Provide the [x, y] coordinate of the cell's center where the given text is located.  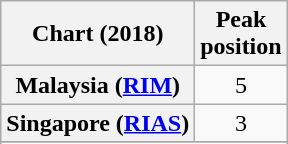
3 [241, 123]
Chart (2018) [98, 34]
5 [241, 85]
Malaysia (RIM) [98, 85]
Singapore (RIAS) [98, 123]
Peakposition [241, 34]
